Capture the cell that displays the provided text and extract its (X, Y) central coordinate. 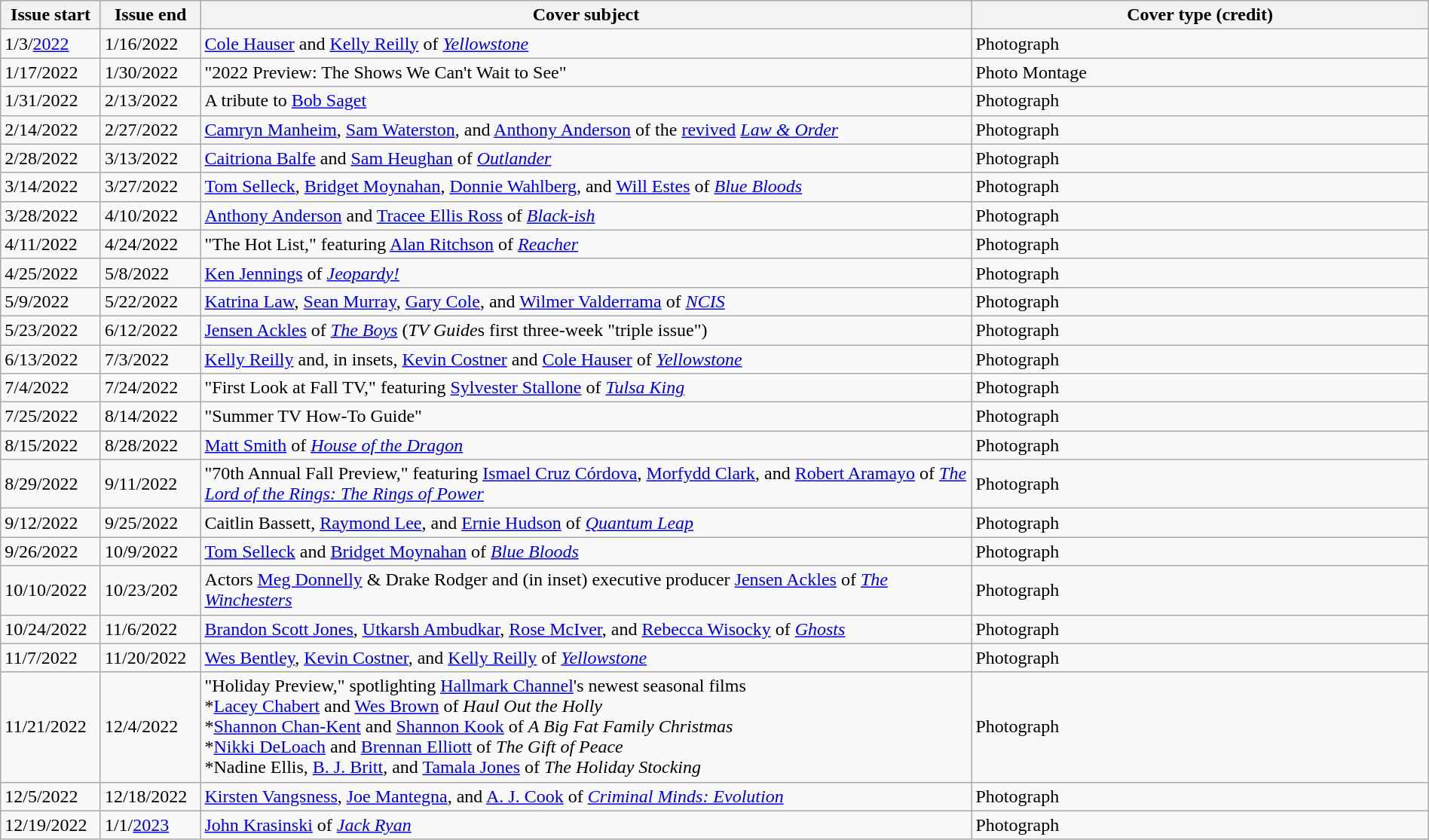
Actors Meg Donnelly & Drake Rodger and (in inset) executive producer Jensen Ackles of The Winchesters (586, 591)
3/27/2022 (151, 187)
7/4/2022 (51, 388)
5/22/2022 (151, 301)
11/20/2022 (151, 658)
"70th Annual Fall Preview," featuring Ismael Cruz Córdova, Morfydd Clark, and Robert Aramayo of The Lord of the Rings: The Rings of Power (586, 484)
2/14/2022 (51, 130)
Wes Bentley, Kevin Costner, and Kelly Reilly of Yellowstone (586, 658)
5/23/2022 (51, 330)
8/14/2022 (151, 417)
"2022 Preview: The Shows We Can't Wait to See" (586, 72)
9/11/2022 (151, 484)
Kelly Reilly and, in insets, Kevin Costner and Cole Hauser of Yellowstone (586, 359)
7/24/2022 (151, 388)
3/13/2022 (151, 158)
2/27/2022 (151, 130)
A tribute to Bob Saget (586, 101)
4/10/2022 (151, 215)
Matt Smith of House of the Dragon (586, 445)
7/25/2022 (51, 417)
Tom Selleck and Bridget Moynahan of Blue Bloods (586, 551)
1/1/2023 (151, 825)
"Summer TV How-To Guide" (586, 417)
4/25/2022 (51, 273)
Anthony Anderson and Tracee Ellis Ross of Black-ish (586, 215)
1/31/2022 (51, 101)
Ken Jennings of Jeopardy! (586, 273)
4/11/2022 (51, 244)
2/28/2022 (51, 158)
"The Hot List," featuring Alan Ritchson of Reacher (586, 244)
12/18/2022 (151, 796)
Kirsten Vangsness, Joe Mantegna, and A. J. Cook of Criminal Minds: Evolution (586, 796)
Issue end (151, 15)
7/3/2022 (151, 359)
11/21/2022 (51, 727)
Cover type (credit) (1200, 15)
"First Look at Fall TV," featuring Sylvester Stallone of Tulsa King (586, 388)
Issue start (51, 15)
1/3/2022 (51, 44)
1/30/2022 (151, 72)
8/15/2022 (51, 445)
Brandon Scott Jones, Utkarsh Ambudkar, Rose McIver, and Rebecca Wisocky of Ghosts (586, 629)
11/7/2022 (51, 658)
12/5/2022 (51, 796)
3/28/2022 (51, 215)
6/12/2022 (151, 330)
Caitriona Balfe and Sam Heughan of Outlander (586, 158)
8/28/2022 (151, 445)
9/26/2022 (51, 551)
5/8/2022 (151, 273)
Cover subject (586, 15)
6/13/2022 (51, 359)
1/16/2022 (151, 44)
Tom Selleck, Bridget Moynahan, Donnie Wahlberg, and Will Estes of Blue Bloods (586, 187)
9/25/2022 (151, 523)
10/9/2022 (151, 551)
11/6/2022 (151, 629)
10/24/2022 (51, 629)
Cole Hauser and Kelly Reilly of Yellowstone (586, 44)
5/9/2022 (51, 301)
John Krasinski of Jack Ryan (586, 825)
2/13/2022 (151, 101)
3/14/2022 (51, 187)
4/24/2022 (151, 244)
Jensen Ackles of The Boys (TV Guides first three-week "triple issue") (586, 330)
Camryn Manheim, Sam Waterston, and Anthony Anderson of the revived Law & Order (586, 130)
Photo Montage (1200, 72)
Katrina Law, Sean Murray, Gary Cole, and Wilmer Valderrama of NCIS (586, 301)
1/17/2022 (51, 72)
12/19/2022 (51, 825)
9/12/2022 (51, 523)
Caitlin Bassett, Raymond Lee, and Ernie Hudson of Quantum Leap (586, 523)
10/23/202 (151, 591)
8/29/2022 (51, 484)
12/4/2022 (151, 727)
10/10/2022 (51, 591)
